For the text-containing cell, return its midpoint in (X, Y) coordinate format. 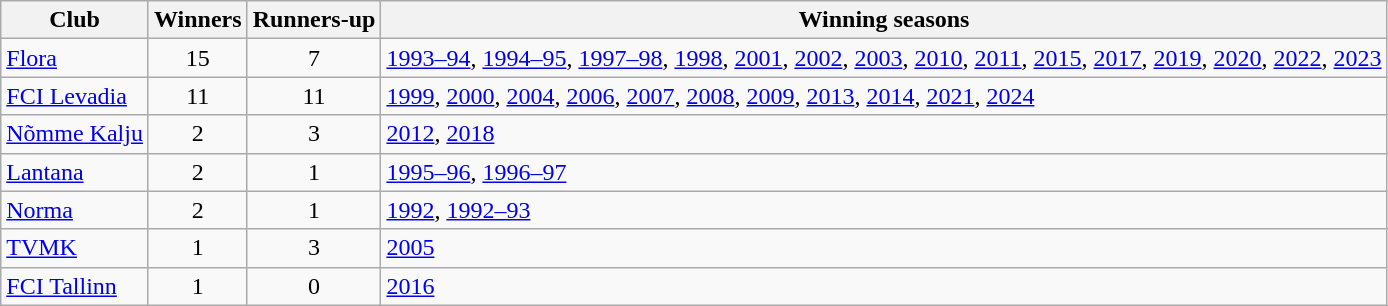
1992, 1992–93 (884, 210)
1995–96, 1996–97 (884, 172)
Norma (75, 210)
Winners (198, 20)
Runners-up (314, 20)
Lantana (75, 172)
2005 (884, 248)
FCI Tallinn (75, 286)
0 (314, 286)
2012, 2018 (884, 134)
1999, 2000, 2004, 2006, 2007, 2008, 2009, 2013, 2014, 2021, 2024 (884, 96)
Nõmme Kalju (75, 134)
Winning seasons (884, 20)
Flora (75, 58)
FCI Levadia (75, 96)
2016 (884, 286)
7 (314, 58)
Club (75, 20)
TVMK (75, 248)
15 (198, 58)
1993–94, 1994–95, 1997–98, 1998, 2001, 2002, 2003, 2010, 2011, 2015, 2017, 2019, 2020, 2022, 2023 (884, 58)
